Locate the cell with the specified text and output its [X, Y] center coordinate. 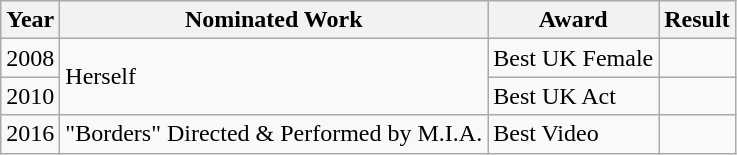
Result [697, 20]
Award [574, 20]
Nominated Work [274, 20]
Best Video [574, 134]
2016 [30, 134]
2010 [30, 96]
"Borders" Directed & Performed by M.I.A. [274, 134]
Herself [274, 77]
2008 [30, 58]
Best UK Female [574, 58]
Year [30, 20]
Best UK Act [574, 96]
